Return the [x, y] coordinate for the center point of the cell that contains the specified text.  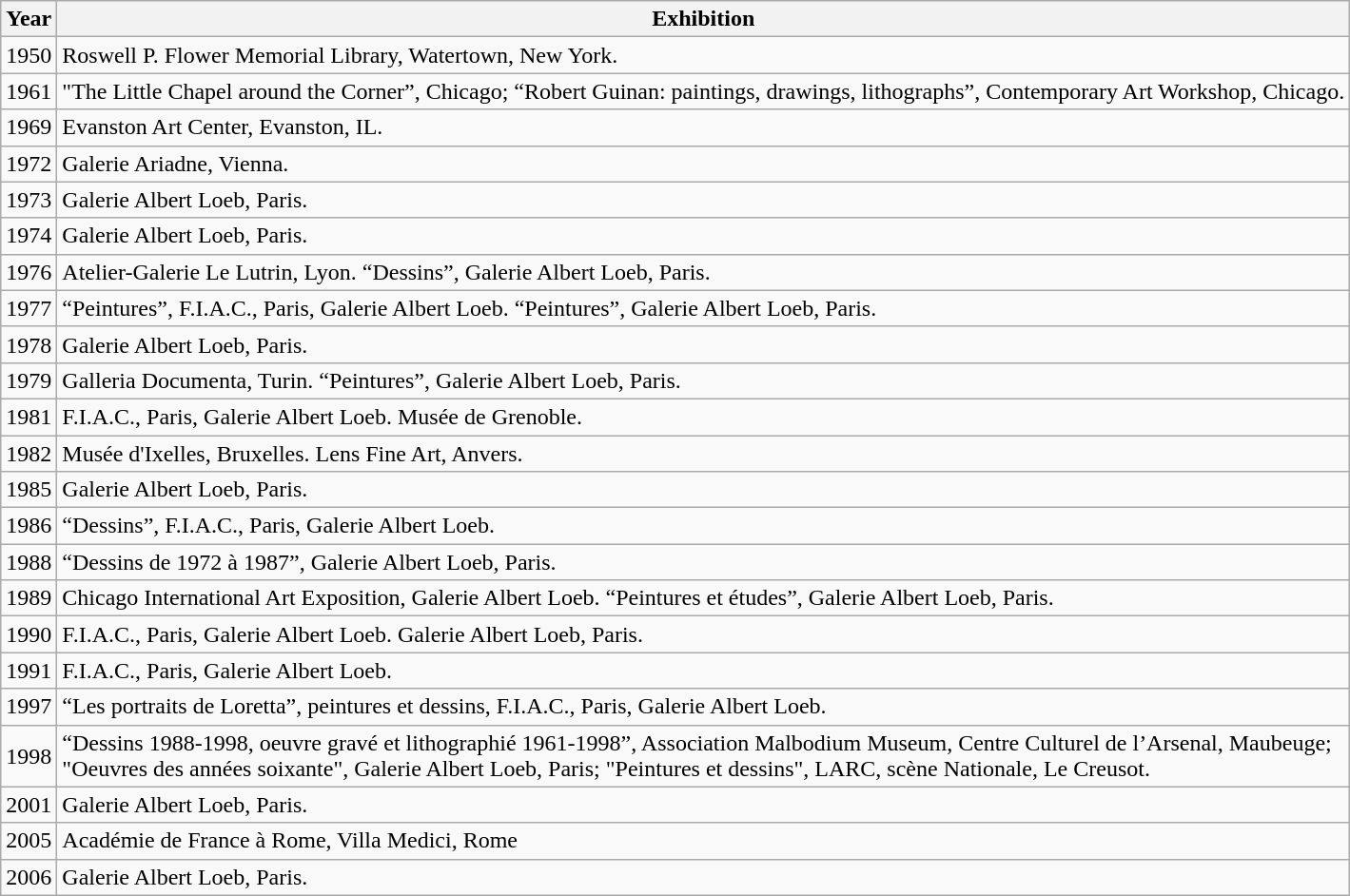
“Dessins de 1972 à 1987”, Galerie Albert Loeb, Paris. [704, 562]
“Peintures”, F.I.A.C., Paris, Galerie Albert Loeb. “Peintures”, Galerie Albert Loeb, Paris. [704, 308]
Evanston Art Center, Evanston, IL. [704, 127]
1991 [29, 671]
F.I.A.C., Paris, Galerie Albert Loeb. [704, 671]
"The Little Chapel around the Corner”, Chicago; “Robert Guinan: paintings, drawings, lithographs”, Contemporary Art Workshop, Chicago. [704, 91]
1950 [29, 55]
1961 [29, 91]
Atelier-Galerie Le Lutrin, Lyon. “Dessins”, Galerie Albert Loeb, Paris. [704, 272]
1969 [29, 127]
1977 [29, 308]
1982 [29, 454]
1974 [29, 236]
1997 [29, 707]
1998 [29, 755]
F.I.A.C., Paris, Galerie Albert Loeb. Galerie Albert Loeb, Paris. [704, 634]
1979 [29, 380]
1986 [29, 526]
Exhibition [704, 19]
1988 [29, 562]
F.I.A.C., Paris, Galerie Albert Loeb. Musée de Grenoble. [704, 417]
Year [29, 19]
“Dessins”, F.I.A.C., Paris, Galerie Albert Loeb. [704, 526]
1990 [29, 634]
“Les portraits de Loretta”, peintures et dessins, F.I.A.C., Paris, Galerie Albert Loeb. [704, 707]
2001 [29, 805]
Roswell P. Flower Memorial Library, Watertown, New York. [704, 55]
1981 [29, 417]
1972 [29, 164]
1985 [29, 490]
1976 [29, 272]
Académie de France à Rome, Villa Medici, Rome [704, 841]
1973 [29, 200]
1978 [29, 344]
Galerie Ariadne, Vienna. [704, 164]
Musée d'Ixelles, Bruxelles. Lens Fine Art, Anvers. [704, 454]
2005 [29, 841]
Galleria Documenta, Turin. “Peintures”, Galerie Albert Loeb, Paris. [704, 380]
1989 [29, 598]
Chicago International Art Exposition, Galerie Albert Loeb. “Peintures et études”, Galerie Albert Loeb, Paris. [704, 598]
2006 [29, 877]
